Identify which cell holds the provided text, then report its [X, Y] central coordinate. 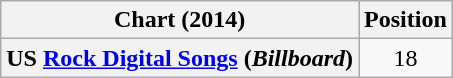
18 [406, 58]
Chart (2014) [180, 20]
Position [406, 20]
US Rock Digital Songs (Billboard) [180, 58]
